Return the (X, Y) coordinate for the center point of the cell that contains the specified text.  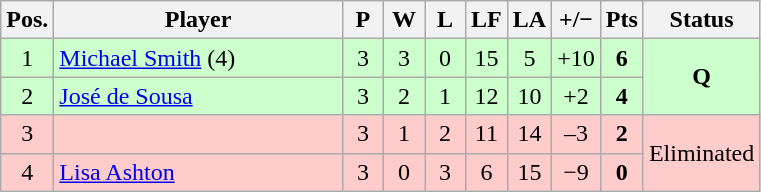
Lisa Ashton (198, 172)
−9 (576, 172)
W (404, 20)
Michael Smith (4) (198, 58)
LA (529, 20)
Player (198, 20)
L (444, 20)
LF (487, 20)
P (362, 20)
Pts (622, 20)
+/− (576, 20)
14 (529, 134)
José de Sousa (198, 96)
12 (487, 96)
Q (701, 77)
10 (529, 96)
5 (529, 58)
+2 (576, 96)
11 (487, 134)
+10 (576, 58)
Eliminated (701, 153)
–3 (576, 134)
Pos. (28, 20)
Status (701, 20)
